Pinpoint the cell where the given text exists, returning its (X, Y) midpoint coordinate. 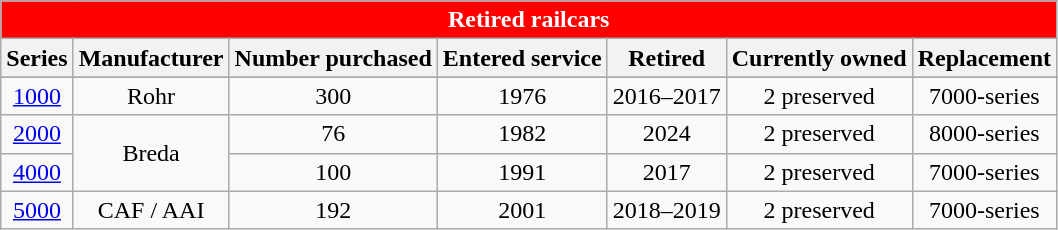
2016–2017 (666, 96)
2018–2019 (666, 210)
76 (333, 134)
100 (333, 172)
Retired railcars (529, 20)
Currently owned (819, 58)
1991 (522, 172)
Breda (151, 153)
Rohr (151, 96)
Entered service (522, 58)
Replacement (984, 58)
1976 (522, 96)
192 (333, 210)
300 (333, 96)
5000 (37, 210)
CAF / AAI (151, 210)
2017 (666, 172)
2024 (666, 134)
4000 (37, 172)
Number purchased (333, 58)
Series (37, 58)
1000 (37, 96)
2001 (522, 210)
Manufacturer (151, 58)
2000 (37, 134)
Retired (666, 58)
8000-series (984, 134)
1982 (522, 134)
